Scan for the cell matching the given text and deliver its (x, y) coordinate at center. 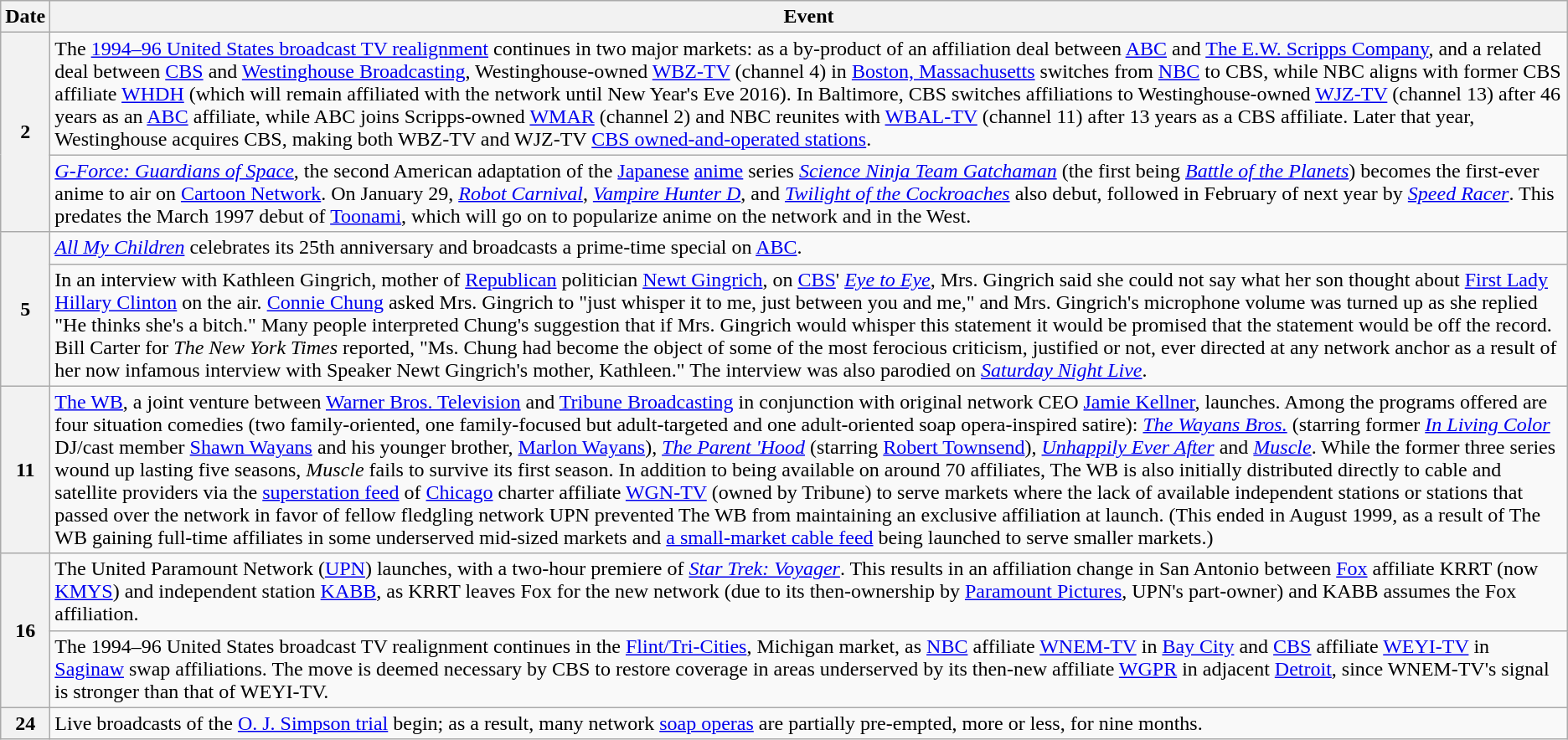
Event (809, 17)
2 (25, 132)
Date (25, 17)
16 (25, 630)
24 (25, 723)
Live broadcasts of the O. J. Simpson trial begin; as a result, many network soap operas are partially pre-empted, more or less, for nine months. (809, 723)
11 (25, 470)
All My Children celebrates its 25th anniversary and broadcasts a prime-time special on ABC. (809, 248)
5 (25, 309)
